Return (x, y) of the center of cell containing provided text 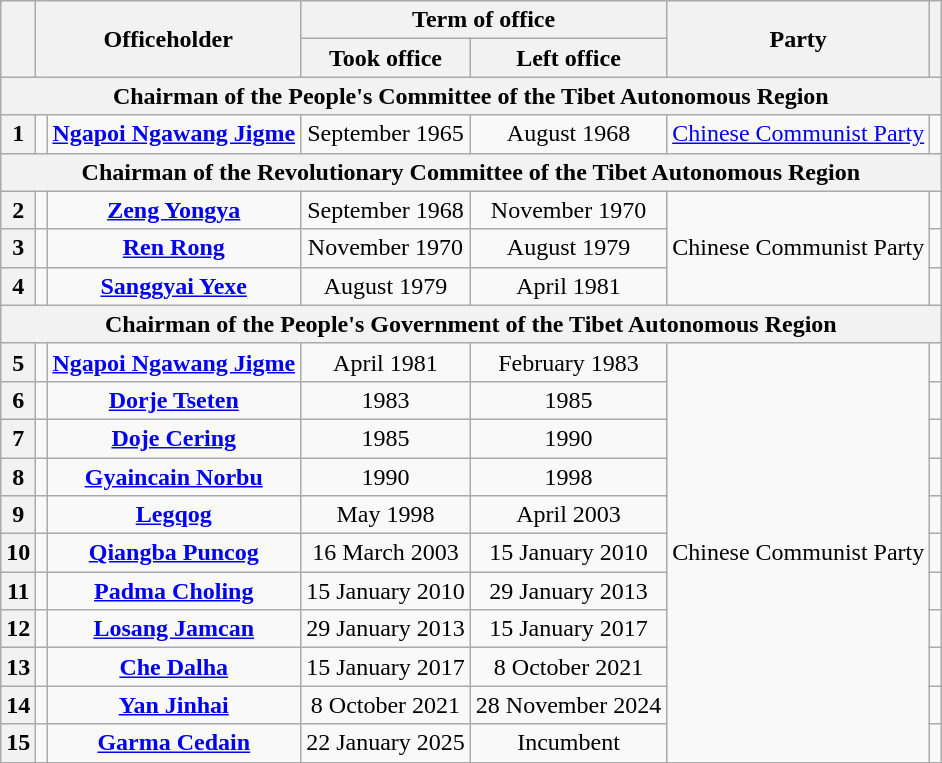
13 (18, 667)
Took office (386, 58)
14 (18, 705)
Ren Rong (174, 248)
1983 (386, 400)
2 (18, 210)
Garma Cedain (174, 743)
8 (18, 477)
7 (18, 438)
3 (18, 248)
Gyaincain Norbu (174, 477)
Chairman of the People's Committee of the Tibet Autonomous Region (471, 96)
Sanggyai Yexe (174, 286)
6 (18, 400)
May 1998 (386, 515)
15 (18, 743)
10 (18, 553)
Qiangba Puncog (174, 553)
August 1968 (568, 134)
September 1968 (386, 210)
Doje Cering (174, 438)
16 March 2003 (386, 553)
5 (18, 362)
Term of office (484, 20)
4 (18, 286)
February 1983 (568, 362)
1998 (568, 477)
April 2003 (568, 515)
Dorje Tseten (174, 400)
Padma Choling (174, 591)
Chairman of the Revolutionary Committee of the Tibet Autonomous Region (471, 172)
Party (798, 39)
Chairman of the People's Government of the Tibet Autonomous Region (471, 324)
Incumbent (568, 743)
September 1965 (386, 134)
9 (18, 515)
Legqog (174, 515)
Che Dalha (174, 667)
Zeng Yongya (174, 210)
22 January 2025 (386, 743)
Left office (568, 58)
11 (18, 591)
12 (18, 629)
Losang Jamcan (174, 629)
Officeholder (168, 39)
Yan Jinhai (174, 705)
1 (18, 134)
28 November 2024 (568, 705)
